Extract the (x, y) coordinate from the center of the cell holding the provided text.  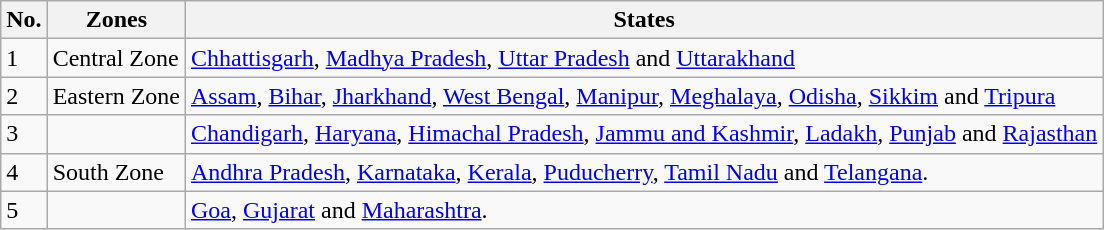
States (644, 20)
1 (24, 58)
Goa, Gujarat and Maharashtra. (644, 210)
Eastern Zone (116, 96)
3 (24, 134)
South Zone (116, 172)
2 (24, 96)
No. (24, 20)
Assam, Bihar, Jharkhand, West Bengal, Manipur, Meghalaya, Odisha, Sikkim and Tripura (644, 96)
Chhattisgarh, Madhya Pradesh, Uttar Pradesh and Uttarakhand (644, 58)
4 (24, 172)
Andhra Pradesh, Karnataka, Kerala, Puducherry, Tamil Nadu and Telangana. (644, 172)
Zones (116, 20)
5 (24, 210)
Central Zone (116, 58)
Chandigarh, Haryana, Himachal Pradesh, Jammu and Kashmir, Ladakh, Punjab and Rajasthan (644, 134)
